Extract the (X, Y) coordinate from the center of the cell holding the provided text.  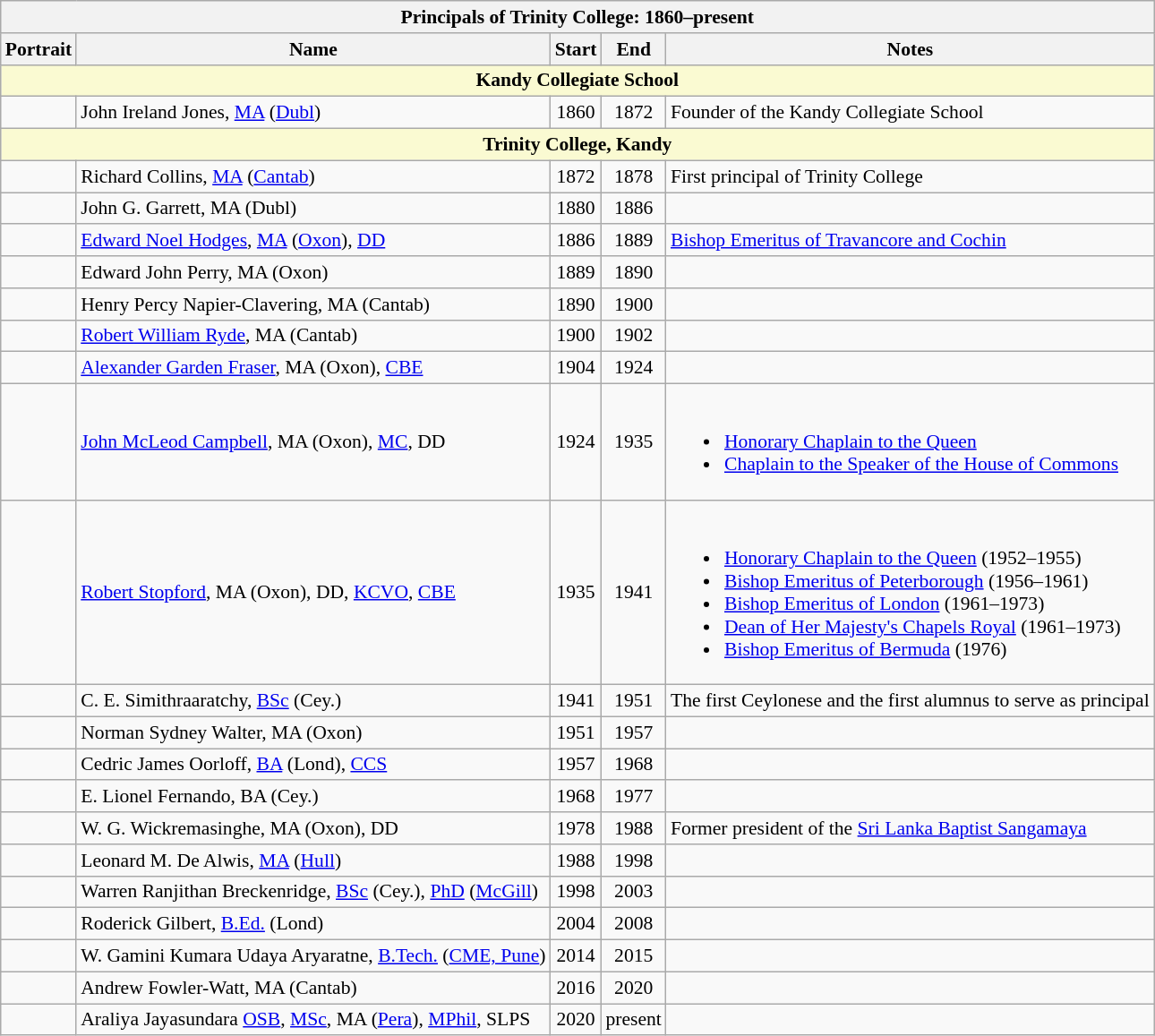
2003 (633, 892)
The first Ceylonese and the first alumnus to serve as principal (910, 701)
2016 (577, 988)
Former president of the Sri Lanka Baptist Sangamaya (910, 828)
present (633, 1020)
Robert Stopford, MA (Oxon), DD, KCVO, CBE (313, 592)
Kandy Collegiate School (577, 81)
Norman Sydney Walter, MA (Oxon) (313, 732)
John Ireland Jones, MA (Dubl) (313, 113)
Bishop Emeritus of Travancore and Cochin (910, 241)
End (633, 49)
1860 (577, 113)
1902 (633, 336)
1904 (577, 368)
Andrew Fowler-Watt, MA (Cantab) (313, 988)
Leonard M. De Alwis, MA (Hull) (313, 860)
1880 (577, 209)
Henry Percy Napier-Clavering, MA (Cantab) (313, 304)
Alexander Garden Fraser, MA (Oxon), CBE (313, 368)
2015 (633, 956)
Notes (910, 49)
1878 (633, 176)
Richard Collins, MA (Cantab) (313, 176)
W. Gamini Kumara Udaya Aryaratne, B.Tech. (CME, Pune) (313, 956)
First principal of Trinity College (910, 176)
Edward John Perry, MA (Oxon) (313, 272)
Honorary Chaplain to the QueenChaplain to the Speaker of the House of Commons (910, 442)
2014 (577, 956)
Cedric James Oorloff, BA (Lond), CCS (313, 765)
1978 (577, 828)
C. E. Simithraaratchy, BSc (Cey.) (313, 701)
2008 (633, 924)
W. G. Wickremasinghe, MA (Oxon), DD (313, 828)
Principals of Trinity College: 1860–present (577, 17)
Portrait (38, 49)
Roderick Gilbert, B.Ed. (Lond) (313, 924)
John McLeod Campbell, MA (Oxon), MC, DD (313, 442)
1977 (633, 797)
Name (313, 49)
2004 (577, 924)
Edward Noel Hodges, MA (Oxon), DD (313, 241)
John G. Garrett, MA (Dubl) (313, 209)
Trinity College, Kandy (577, 145)
Araliya Jayasundara OSB, MSc, MA (Pera), MPhil, SLPS (313, 1020)
Warren Ranjithan Breckenridge, BSc (Cey.), PhD (McGill) (313, 892)
E. Lionel Fernando, BA (Cey.) (313, 797)
Founder of the Kandy Collegiate School (910, 113)
Robert William Ryde, MA (Cantab) (313, 336)
Start (577, 49)
